Extract the (X, Y) coordinate from the center of the cell holding the provided text.  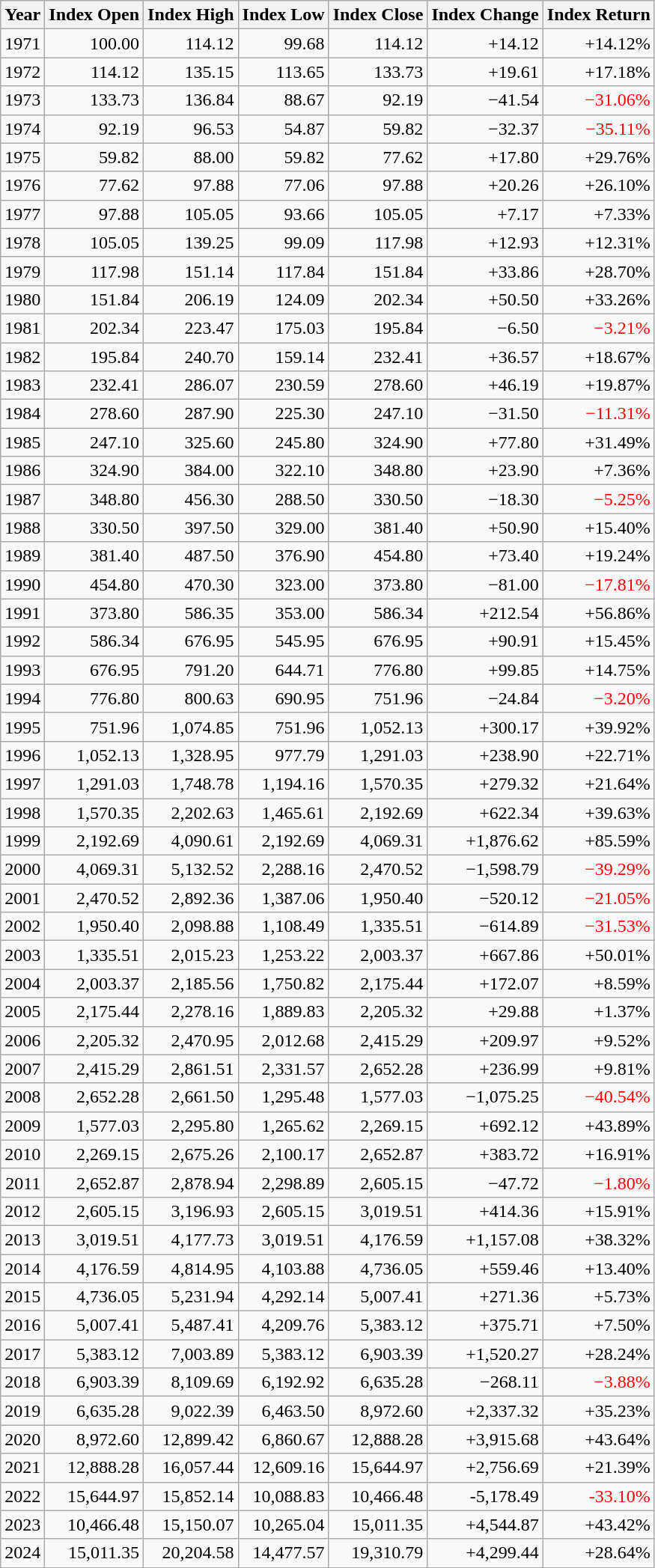
+19.87% (599, 385)
1,465.61 (283, 812)
+15.91% (599, 1211)
−1.80% (599, 1183)
+8.59% (599, 983)
2008 (22, 1097)
1990 (22, 585)
240.70 (191, 357)
2010 (22, 1154)
4,177.73 (191, 1239)
+236.99 (485, 1069)
−11.31% (599, 414)
+12.93 (485, 242)
99.68 (283, 43)
+375.71 (485, 1326)
2,202.63 (191, 812)
4,090.61 (191, 841)
139.25 (191, 242)
+14.12% (599, 43)
1978 (22, 242)
Year (22, 15)
2,861.51 (191, 1069)
+33.86 (485, 271)
+1,157.08 (485, 1239)
2,100.17 (283, 1154)
+77.80 (485, 442)
2018 (22, 1382)
+622.34 (485, 812)
2,015.23 (191, 955)
288.50 (283, 499)
−268.11 (485, 1382)
1985 (22, 442)
1,328.95 (191, 755)
1973 (22, 100)
+39.63% (599, 812)
2,298.89 (283, 1183)
151.14 (191, 271)
487.50 (191, 556)
+667.86 (485, 955)
−31.53% (599, 927)
77.06 (283, 186)
1992 (22, 641)
+18.67% (599, 357)
800.63 (191, 698)
10,265.04 (283, 1525)
6,192.92 (283, 1382)
206.19 (191, 299)
+383.72 (485, 1154)
+21.39% (599, 1468)
1,074.85 (191, 727)
2,470.95 (191, 1040)
470.30 (191, 585)
+3,915.68 (485, 1439)
+4,299.44 (485, 1553)
+7.17 (485, 214)
+4,544.87 (485, 1525)
+15.45% (599, 641)
+692.12 (485, 1126)
1,750.82 (283, 983)
223.47 (191, 328)
7,003.89 (191, 1354)
-5,178.49 (485, 1496)
977.79 (283, 755)
2,675.26 (191, 1154)
+9.81% (599, 1069)
2020 (22, 1439)
15,852.14 (191, 1496)
644.71 (283, 670)
329.00 (283, 528)
230.59 (283, 385)
+33.26% (599, 299)
1,108.49 (283, 927)
−3.20% (599, 698)
15,150.07 (191, 1525)
586.35 (191, 613)
1,295.48 (283, 1097)
+13.40% (599, 1269)
Index Change (485, 15)
+26.10% (599, 186)
2,278.16 (191, 1012)
1,748.78 (191, 784)
99.09 (283, 242)
545.95 (283, 641)
+7.36% (599, 471)
+559.46 (485, 1269)
+21.64% (599, 784)
1,194.16 (283, 784)
−1,598.79 (485, 870)
3,196.93 (191, 1211)
−6.50 (485, 328)
2000 (22, 870)
88.00 (191, 157)
+31.49% (599, 442)
−5.25% (599, 499)
2,288.16 (283, 870)
−39.29% (599, 870)
+17.80 (485, 157)
Index Return (599, 15)
1,253.22 (283, 955)
397.50 (191, 528)
124.09 (283, 299)
+16.91% (599, 1154)
+73.40 (485, 556)
2006 (22, 1040)
2007 (22, 1069)
376.90 (283, 556)
117.84 (283, 271)
353.00 (283, 613)
1986 (22, 471)
2011 (22, 1183)
−3.88% (599, 1382)
+5.73% (599, 1297)
14,477.57 (283, 1553)
2009 (22, 1126)
+209.97 (485, 1040)
19,310.79 (378, 1553)
+2,337.32 (485, 1411)
8,109.69 (191, 1382)
113.65 (283, 72)
286.07 (191, 385)
−3.21% (599, 328)
Index Low (283, 15)
4,292.14 (283, 1297)
1984 (22, 414)
+56.86% (599, 613)
+1,876.62 (485, 841)
+99.85 (485, 670)
+50.90 (485, 528)
1,889.83 (283, 1012)
1975 (22, 157)
100.00 (94, 43)
+17.18% (599, 72)
2002 (22, 927)
Index Close (378, 15)
1981 (22, 328)
1971 (22, 43)
+271.36 (485, 1297)
−17.81% (599, 585)
2022 (22, 1496)
+28.24% (599, 1354)
+172.07 (485, 983)
1972 (22, 72)
+28.70% (599, 271)
2014 (22, 1269)
5,487.41 (191, 1326)
287.90 (191, 414)
325.60 (191, 442)
20,204.58 (191, 1553)
2019 (22, 1411)
1998 (22, 812)
−520.12 (485, 898)
54.87 (283, 129)
2,185.56 (191, 983)
−40.54% (599, 1097)
+39.92% (599, 727)
1994 (22, 698)
−81.00 (485, 585)
+35.23% (599, 1411)
+212.54 (485, 613)
4,814.95 (191, 1269)
+20.26 (485, 186)
+85.59% (599, 841)
16,057.44 (191, 1468)
+414.36 (485, 1211)
1979 (22, 271)
−41.54 (485, 100)
2016 (22, 1326)
2,331.57 (283, 1069)
+15.40% (599, 528)
136.84 (191, 100)
−31.50 (485, 414)
1988 (22, 528)
+1.37% (599, 1012)
+29.76% (599, 157)
2,098.88 (191, 927)
1997 (22, 784)
+7.50% (599, 1326)
+29.88 (485, 1012)
2,661.50 (191, 1097)
1976 (22, 186)
+22.71% (599, 755)
2024 (22, 1553)
1974 (22, 129)
+36.57 (485, 357)
135.15 (191, 72)
−32.37 (485, 129)
6,463.50 (283, 1411)
2021 (22, 1468)
+14.12 (485, 43)
+90.91 (485, 641)
1999 (22, 841)
1993 (22, 670)
+50.50 (485, 299)
+2,756.69 (485, 1468)
+9.52% (599, 1040)
+279.32 (485, 784)
5,231.94 (191, 1297)
-33.10% (599, 1496)
4,209.76 (283, 1326)
1991 (22, 613)
12,899.42 (191, 1439)
9,022.39 (191, 1411)
−614.89 (485, 927)
2,295.80 (191, 1126)
1980 (22, 299)
+43.89% (599, 1126)
1989 (22, 556)
1982 (22, 357)
1995 (22, 727)
1,387.06 (283, 898)
2023 (22, 1525)
175.03 (283, 328)
2015 (22, 1297)
12,609.16 (283, 1468)
+43.42% (599, 1525)
10,088.83 (283, 1496)
2005 (22, 1012)
690.95 (283, 698)
4,103.88 (283, 1269)
+28.64% (599, 1553)
+300.17 (485, 727)
2,892.36 (191, 898)
6,860.67 (283, 1439)
2003 (22, 955)
−31.06% (599, 100)
791.20 (191, 670)
−35.11% (599, 129)
+19.24% (599, 556)
−47.72 (485, 1183)
+46.19 (485, 385)
88.67 (283, 100)
323.00 (283, 585)
Index Open (94, 15)
−18.30 (485, 499)
96.53 (191, 129)
+38.32% (599, 1239)
2004 (22, 983)
+238.90 (485, 755)
+23.90 (485, 471)
1,265.62 (283, 1126)
−21.05% (599, 898)
322.10 (283, 471)
2,878.94 (191, 1183)
2001 (22, 898)
1987 (22, 499)
1983 (22, 385)
−24.84 (485, 698)
+43.64% (599, 1439)
5,132.52 (191, 870)
+7.33% (599, 214)
+1,520.27 (485, 1354)
93.66 (283, 214)
1977 (22, 214)
2013 (22, 1239)
+19.61 (485, 72)
+14.75% (599, 670)
245.80 (283, 442)
456.30 (191, 499)
+50.01% (599, 955)
1996 (22, 755)
2017 (22, 1354)
225.30 (283, 414)
159.14 (283, 357)
+12.31% (599, 242)
−1,075.25 (485, 1097)
384.00 (191, 471)
Index High (191, 15)
2,012.68 (283, 1040)
2012 (22, 1211)
